Return the [X, Y] coordinate for the center point of the cell that contains the specified text.  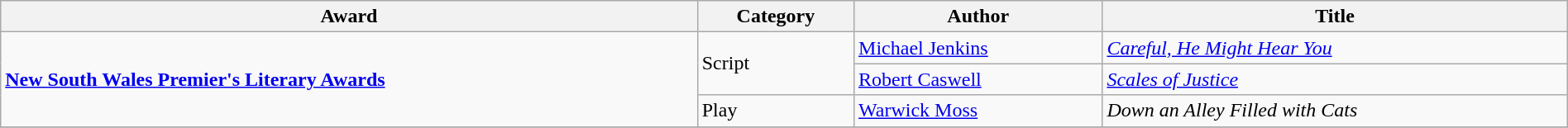
Robert Caswell [978, 79]
Warwick Moss [978, 111]
Play [776, 111]
Careful, He Might Hear You [1335, 48]
Scales of Justice [1335, 79]
Michael Jenkins [978, 48]
New South Wales Premier's Literary Awards [349, 79]
Down an Alley Filled with Cats [1335, 111]
Title [1335, 17]
Award [349, 17]
Category [776, 17]
Author [978, 17]
Script [776, 64]
